Pinpoint the cell where the given text exists, returning its [X, Y] midpoint coordinate. 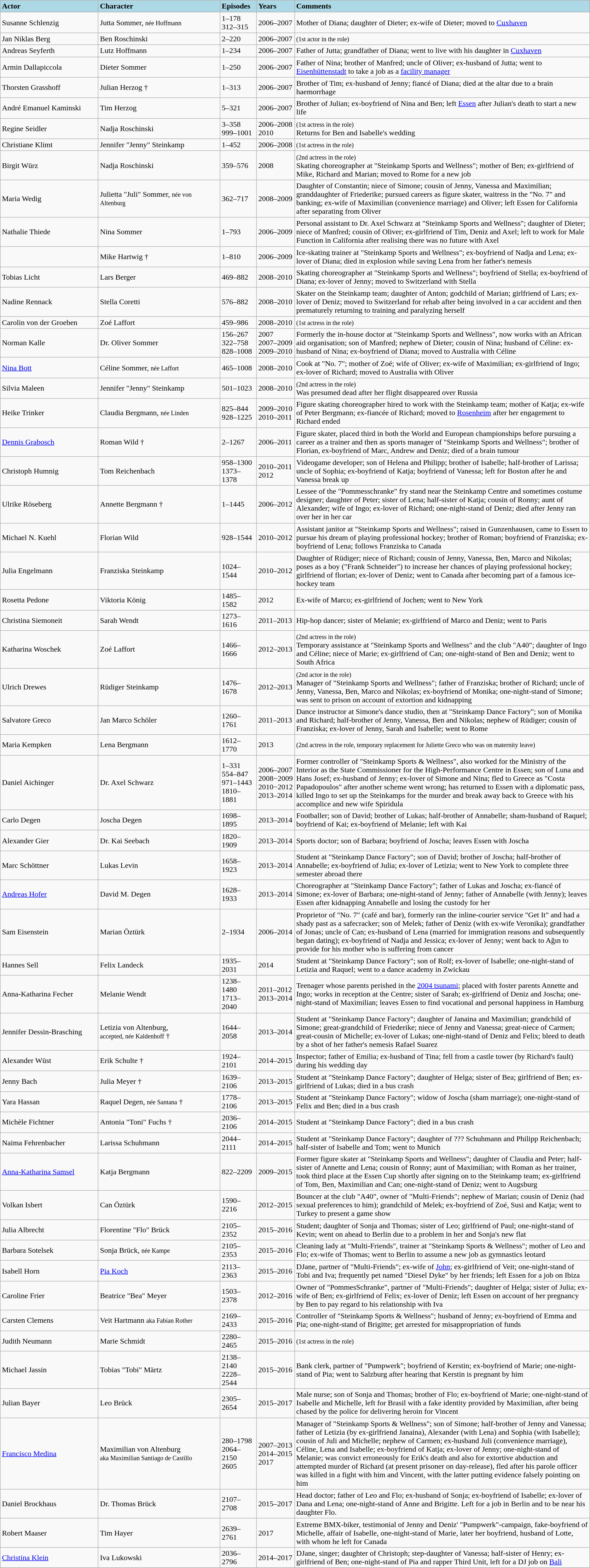
1–793 [238, 232]
Sonja Brück, née Kampe [159, 1250]
2105–2352 [238, 1230]
1485–1582 [238, 600]
Erik Schulte † [159, 1060]
1260–1761 [238, 720]
2305–2654 [238, 1403]
Hannes Sell [49, 965]
Dieter Sommer [159, 67]
(1st actress in the role)Returns for Ben and Isabelle's wedding [442, 129]
Dr. Oliver Sommer [159, 343]
Anna-Katharina Fecher [49, 994]
Episodes [238, 6]
Lena Bergmann [159, 745]
Mother of Diana; daughter of Dieter; ex-wife of Dieter; moved to Cuxhaven [442, 23]
1–234 [238, 51]
Student at "Steinkamp Dance Factory"; died in a bus crash [442, 1122]
Anna-Katharina Samsel [49, 1172]
1935–2031 [238, 965]
362–717 [238, 199]
Isabell Horn [49, 1271]
Tim Hayer [159, 1533]
Julian Herzog † [159, 88]
2006–20072008−20092010−20122013–2014 [275, 782]
1820–1909 [238, 840]
André Emanuel Kaminski [49, 108]
Rosetta Pedone [49, 600]
Leo Brück [159, 1403]
(1st actor in the role) [442, 39]
2280–2465 [238, 1341]
2006–20082010 [275, 129]
156–267322–758828–1008 [238, 343]
Tom Reichenbach [159, 471]
Nina Sommer [159, 232]
Ex-wife of Marco; ex-girlfriend of Jochen; went to New York [442, 600]
1503–2378 [238, 1296]
Judith Neumann [49, 1341]
(2nd actress in the role, temporary replacement for Juliette Greco who was on maternity leave) [442, 745]
Rüdiger Steinkamp [159, 687]
2014 [275, 965]
Nathalie Thiede [49, 232]
Carlo Degen [49, 820]
Nadine Rennack [49, 302]
Character [159, 6]
20072007–20092009–2010 [275, 343]
2008–2009 [275, 199]
Veit Hartmann aka Fabian Rother [159, 1320]
Daniel Brockhaus [49, 1504]
Larissa Schuhmann [159, 1142]
2105–2353 [238, 1250]
1466–1666 [238, 649]
Caroline Frier [49, 1296]
Student at "Steinkamp Dance Factory"; daughter of ??? Schuhmann and Philipp Reichenbach; half-sister of Isabelle and Tom; went to Munich [442, 1142]
Ulrike Röseberg [49, 504]
Tim Herzog [159, 108]
2113–2363 [238, 1271]
2639–2761 [238, 1533]
Raquel Degen, née Santana † [159, 1101]
Michael N. Kuehl [49, 537]
Dr. Kai Seebach [159, 840]
Thorsten Grasshoff [49, 88]
David M. Degen [159, 894]
Céline Sommer, née Laffort [159, 368]
1644–2058 [238, 1031]
2–1267 [238, 442]
Father of Jutta; grandfather of Diana; went to live with his daughter in Cuxhaven [442, 51]
2044–2111 [238, 1142]
1628–1933 [238, 894]
928–1544 [238, 537]
Dr. Thomas Brück [159, 1504]
2006–2014 [275, 932]
Alexander Gier [49, 840]
Sarah Wendt [159, 620]
Melanie Wendt [159, 994]
Joscha Degen [159, 820]
Comments [442, 6]
1–250 [238, 67]
2036–2796 [238, 1557]
Barbara Sotelsek [49, 1250]
2012 [275, 600]
Can Öztürk [159, 1205]
576–882 [238, 302]
Salvatore Greco [49, 720]
Katharina Woschek [49, 649]
Ulrich Drewes [49, 687]
Andreas Seyferth [49, 51]
Mike Hartwig † [159, 257]
Hip-hop dancer; sister of Melanie; ex-girlfriend of Marco and Deniz; went to Paris [442, 620]
Franziska Steinkamp [159, 571]
2006–2008 [275, 145]
2006–2012 [275, 504]
Viktoria König [159, 600]
822–2209 [238, 1172]
Norman Kalle [49, 343]
Birgit Würz [49, 165]
Sam Eisenstein [49, 932]
Claudia Bergmann, née Linden [159, 413]
Andreas Hofer [49, 894]
1238–14801713–2040 [238, 994]
Marc Schöttner [49, 865]
Tobias Licht [49, 277]
Jenny Bach [49, 1081]
Christoph Humnig [49, 471]
1–810 [238, 257]
Jan Niklas Berg [49, 39]
Silvia Maleen [49, 388]
Beatrice "Bea" Meyer [159, 1296]
Maria Kempken [49, 745]
469–882 [238, 277]
Student at "Steinkamp Dance Factory"; son of Rolf; ex-lover of Isabelle; one-night-stand of Letizia and Raquel; went to a dance academy in Zwickau [442, 965]
2–220 [238, 39]
Student at "Steinkamp Dance Factory"; widow of Joscha (sham marriage); one-night-stand of Felix and Ben; died in a bus crash [442, 1101]
Inspector; father of Emilia; ex-husband of Tina; fell from a castle tower (by Richard's fault) during his wedding day [442, 1060]
Michael Jassin [49, 1370]
Volkan Isbert [49, 1205]
Regine Seidler [49, 129]
459–986 [238, 322]
Lars Berger [159, 277]
Maximilian von Altenburg aka Maximilian Santiago de Castillo [159, 1453]
1–452 [238, 145]
Christina Klein [49, 1557]
2009–2015 [275, 1172]
Naima Fehrenbacher [49, 1142]
Tobias "Tobi" Märtz [159, 1370]
1590–2216 [238, 1205]
2012–2016 [275, 1296]
2012–2015 [275, 1205]
Armin Dallapiccola [49, 67]
280–17982064–21502605 [238, 1453]
Carolin von der Groeben [49, 322]
Sports doctor; son of Barbara; boyfriend of Joscha; leaves Essen with Joscha [442, 840]
Ben Roschinski [159, 39]
359–576 [238, 165]
Heike Trinker [49, 413]
Daniel Aichinger [49, 782]
1273–1616 [238, 620]
Cook at "No. 7"; mother of Zoé; wife of Oliver; ex-wife of Maximilian; ex-girlfriend of Ingo; ex-lover of Richard; moved to Australia with Oliver [442, 368]
Maria Wedig [49, 199]
Pia Koch [159, 1271]
1658–1923 [238, 865]
Christina Siemoneit [49, 620]
2169–2433 [238, 1320]
2009–20102010–2011 [275, 413]
465–1008 [238, 368]
2–1934 [238, 932]
Lukas Levin [159, 865]
Jennifer Dessin-Brasching [49, 1031]
Student at "Steinkamp Dance Factory"; daughter of Helga; sister of Bea; girlfriend of Ben; ex-girlfriend of Lukas; died in a bus crash [442, 1081]
Dennis Grabosch [49, 442]
Julian Bayer [49, 1403]
(2nd actress in the role) Was presumed dead after her flight disappeared over Russia [442, 388]
2013 [275, 745]
2011–20122013–2014 [275, 994]
1924–2101 [238, 1060]
Stella Coretti [159, 302]
1698–1895 [238, 820]
Carsten Clemens [49, 1320]
Julia Meyer † [159, 1081]
1778–2106 [238, 1101]
Years [275, 6]
Jutta Sommer, née Hoffmann [159, 23]
Christiane Klimt [49, 145]
Letizia von Altenburg, accepted, née Kaldenhoff † [159, 1031]
Florian Wild [159, 537]
Antonia "Toni" Fuchs † [159, 1122]
958–13001373–1378 [238, 471]
1–1445 [238, 504]
Florentine "Flo" Brück [159, 1230]
5–321 [238, 108]
Katja Bergmann [159, 1172]
Nina Bott [49, 368]
825–844928–1225 [238, 413]
2036–2106 [238, 1122]
Julia Engelmann [49, 571]
1612–1770 [238, 745]
Dr. Axel Schwarz [159, 782]
Marie Schmidt [159, 1341]
2138–21402228–2544 [238, 1370]
Susanne Schlenzig [49, 23]
2006–2011 [275, 442]
1–313 [238, 88]
2007–20132014–20152017 [275, 1453]
Julietta "Juli" Sommer, née von Altenburg [159, 199]
2010–20112012 [275, 471]
Felix Landeck [159, 965]
Julia Albrecht [49, 1230]
2017 [275, 1533]
Marian Öztürk [159, 932]
1–178312–315 [238, 23]
2014–2017 [275, 1557]
Alexander Wüst [49, 1060]
2107–2708 [238, 1504]
1476–1678 [238, 687]
Father of Nina; brother of Manfred; uncle of Oliver; ex-husband of Jutta; went to Eisenhüttenstadt to take a job as a facility manager [442, 67]
Roman Wild † [159, 442]
Jan Marco Schöler [159, 720]
Michèle Fichtner [49, 1122]
1–331554–847971–14431810–1881 [238, 782]
Lutz Hoffmann [159, 51]
Actor [49, 6]
Iva Lukowski [159, 1557]
Brother of Tim; ex-husband of Jenny; fiancé of Diana; died at the altar due to a brain haemorrhage [442, 88]
Yara Hassan [49, 1101]
3–358999–1001 [238, 129]
Annette Bergmann † [159, 504]
Brother of Julian; ex-boyfriend of Nina and Ben; left Essen after Julian's death to start a new life [442, 108]
Robert Maaser [49, 1533]
2008 [275, 165]
Francisco Medina [49, 1453]
1024–1544 [238, 571]
501–1023 [238, 388]
1639–2106 [238, 1081]
